Pinpoint the cell where the given text exists, returning its [X, Y] midpoint coordinate. 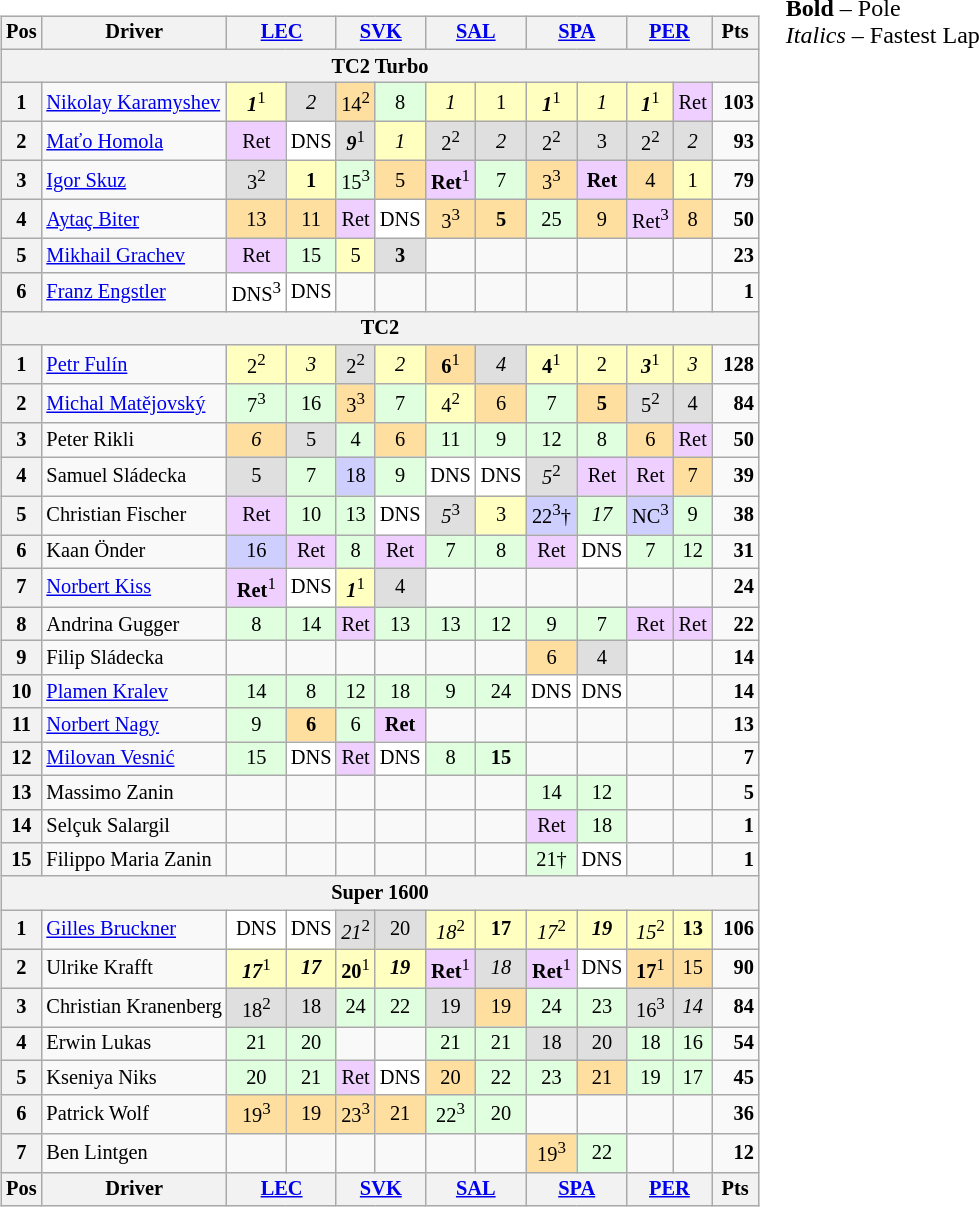
TC2 Turbo [380, 66]
Maťo Homola [134, 142]
93 [736, 142]
Filippo Maria Zanin [134, 860]
38 [736, 516]
61 [450, 364]
Gilles Bruckner [134, 930]
Franz Engstler [134, 292]
41 [551, 364]
Selçuk Salargil [134, 826]
79 [736, 180]
Kseniya Niks [134, 1078]
212 [356, 930]
NC3 [650, 516]
Milovan Vesnić [134, 759]
Filip Sládecka [134, 658]
TC2 [380, 328]
Patrick Wolf [134, 1114]
Peter Rikli [134, 440]
152 [650, 930]
201 [356, 968]
54 [736, 1044]
Plamen Kralev [134, 691]
Super 1600 [380, 893]
39 [736, 476]
36 [736, 1114]
Petr Fulín [134, 364]
Norbert Kiss [134, 588]
Igor Skuz [134, 180]
Ben Lintgen [134, 1152]
21† [551, 860]
Michal Matějovský [134, 404]
103 [736, 102]
Erwin Lukas [134, 1044]
Mikhail Grachev [134, 256]
90 [736, 968]
25 [551, 220]
Andrina Gugger [134, 624]
106 [736, 930]
153 [356, 180]
172 [551, 930]
73 [256, 404]
91 [356, 142]
Kaan Önder [134, 551]
Christian Kranenberg [134, 1008]
Aytaç Biter [134, 220]
Christian Fischer [134, 516]
Ulrike Krafft [134, 968]
Samuel Sládecka [134, 476]
DNS3 [256, 292]
223 [450, 1114]
223† [551, 516]
32 [256, 180]
Ret3 [650, 220]
Nikolay Karamyshev [134, 102]
53 [450, 516]
Massimo Zanin [134, 792]
142 [356, 102]
Norbert Nagy [134, 725]
233 [356, 1114]
45 [736, 1078]
163 [650, 1008]
128 [736, 364]
42 [450, 404]
